Search for the cell housing the specified text and yield its (X, Y) center coordinate. 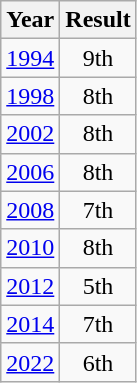
5th (98, 286)
1994 (30, 58)
Result (98, 20)
2022 (30, 362)
2014 (30, 324)
2006 (30, 172)
1998 (30, 96)
2008 (30, 210)
2010 (30, 248)
2002 (30, 134)
9th (98, 58)
6th (98, 362)
Year (30, 20)
2012 (30, 286)
